Search for the cell housing the specified text and yield its [X, Y] center coordinate. 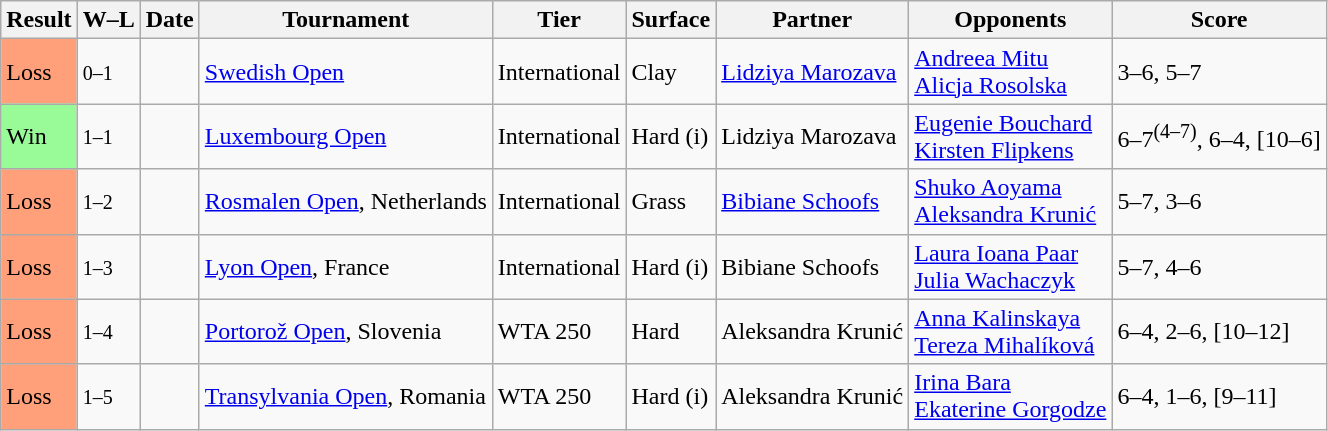
Laura Ioana Paar Julia Wachaczyk [1010, 266]
Irina Bara Ekaterine Gorgodze [1010, 396]
Swedish Open [346, 72]
6–4, 2–6, [10–12] [1219, 332]
Score [1219, 20]
1–1 [108, 136]
Result [39, 20]
5–7, 3–6 [1219, 202]
Grass [671, 202]
3–6, 5–7 [1219, 72]
Eugenie Bouchard Kirsten Flipkens [1010, 136]
Opponents [1010, 20]
Date [170, 20]
0–1 [108, 72]
Hard [671, 332]
Transylvania Open, Romania [346, 396]
1–3 [108, 266]
5–7, 4–6 [1219, 266]
Portorož Open, Slovenia [346, 332]
Clay [671, 72]
1–2 [108, 202]
6–4, 1–6, [9–11] [1219, 396]
Tournament [346, 20]
W–L [108, 20]
Rosmalen Open, Netherlands [346, 202]
Shuko Aoyama Aleksandra Krunić [1010, 202]
Tier [559, 20]
1–4 [108, 332]
Lyon Open, France [346, 266]
Win [39, 136]
6–7(4–7), 6–4, [10–6] [1219, 136]
Andreea Mitu Alicja Rosolska [1010, 72]
Anna Kalinskaya Tereza Mihalíková [1010, 332]
1–5 [108, 396]
Partner [812, 20]
Luxembourg Open [346, 136]
Surface [671, 20]
